Return the (X, Y) coordinate for the center point of the cell that contains the specified text.  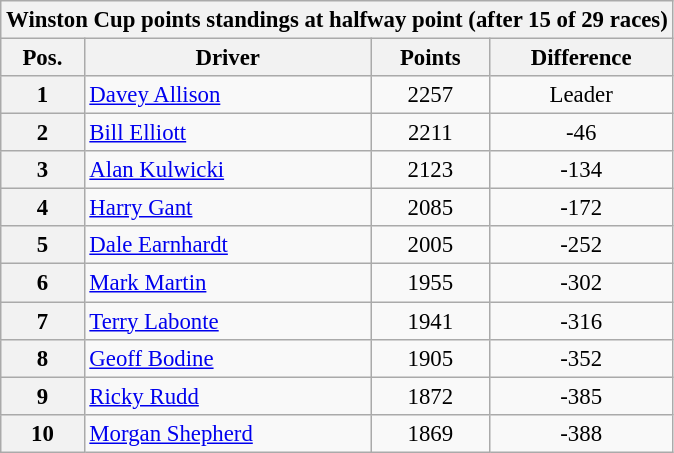
6 (42, 283)
Morgan Shepherd (228, 433)
Geoff Bodine (228, 358)
8 (42, 358)
2123 (430, 170)
2257 (430, 95)
-252 (581, 245)
Alan Kulwicki (228, 170)
1872 (430, 396)
Driver (228, 58)
9 (42, 396)
Points (430, 58)
2211 (430, 133)
Dale Earnhardt (228, 245)
1905 (430, 358)
-302 (581, 283)
Harry Gant (228, 208)
-385 (581, 396)
Bill Elliott (228, 133)
1941 (430, 321)
Ricky Rudd (228, 396)
2085 (430, 208)
Leader (581, 95)
1 (42, 95)
Terry Labonte (228, 321)
4 (42, 208)
-134 (581, 170)
-352 (581, 358)
2005 (430, 245)
5 (42, 245)
Winston Cup points standings at halfway point (after 15 of 29 races) (337, 20)
-316 (581, 321)
Difference (581, 58)
-388 (581, 433)
1869 (430, 433)
-172 (581, 208)
-46 (581, 133)
2 (42, 133)
7 (42, 321)
Mark Martin (228, 283)
3 (42, 170)
Davey Allison (228, 95)
10 (42, 433)
Pos. (42, 58)
1955 (430, 283)
